Pinpoint the cell where the given text exists, returning its (x, y) midpoint coordinate. 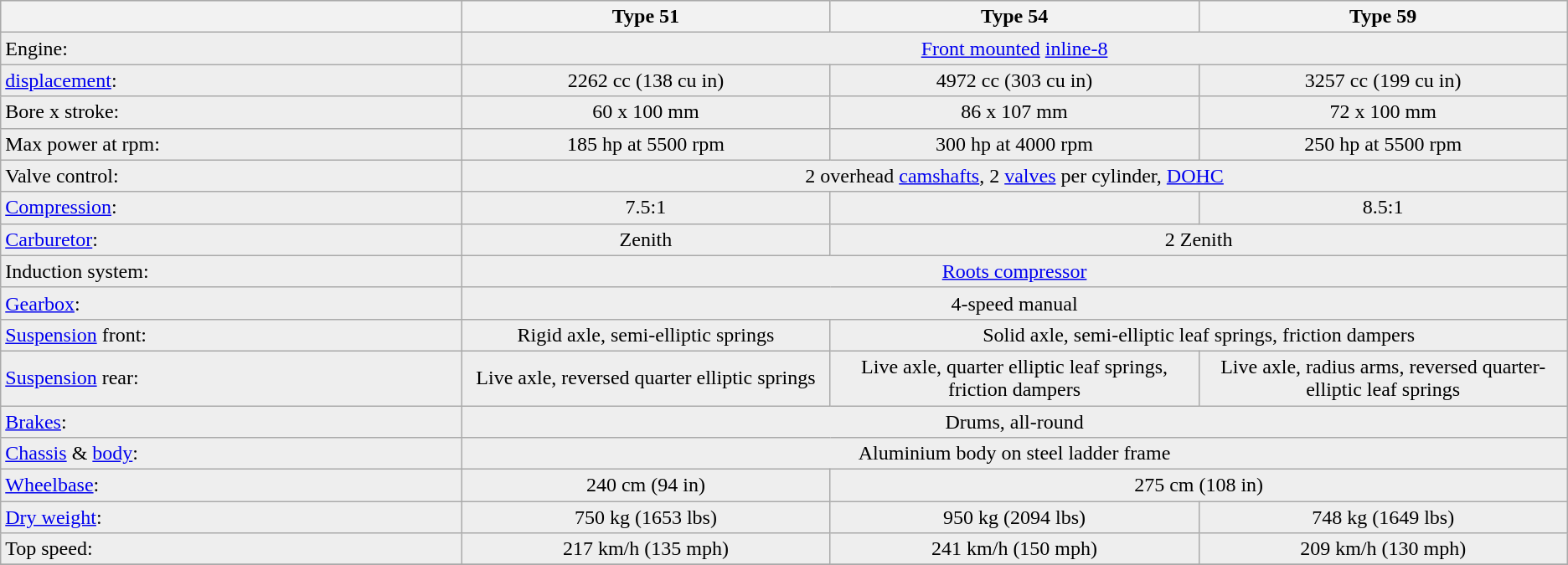
Type 51 (646, 17)
Top speed: (231, 549)
2262 cc (138 cu in) (646, 80)
Carburetor: (231, 239)
Suspension front: (231, 335)
Front mounted inline-8 (1014, 49)
86 x 107 mm (1014, 112)
Gearbox: (231, 303)
250 hp at 5500 rpm (1383, 144)
displacement: (231, 80)
Valve control: (231, 176)
Type 59 (1383, 17)
275 cm (108 in) (1199, 485)
8.5:1 (1383, 208)
240 cm (94 in) (646, 485)
Solid axle, semi-elliptic leaf springs, friction dampers (1199, 335)
Brakes: (231, 421)
Chassis & body: (231, 454)
Live axle, reversed quarter elliptic springs (646, 378)
Induction system: (231, 271)
Engine: (231, 49)
3257 cc (199 cu in) (1383, 80)
4972 cc (303 cu in) (1014, 80)
Type 54 (1014, 17)
Aluminium body on steel ladder frame (1014, 454)
4-speed manual (1014, 303)
Zenith (646, 239)
300 hp at 4000 rpm (1014, 144)
Rigid axle, semi-elliptic springs (646, 335)
Wheelbase: (231, 485)
Roots compressor (1014, 271)
209 km/h (130 mph) (1383, 549)
2 Zenith (1199, 239)
60 x 100 mm (646, 112)
Live axle, quarter elliptic leaf springs, friction dampers (1014, 378)
Dry weight: (231, 517)
Max power at rpm: (231, 144)
72 x 100 mm (1383, 112)
217 km/h (135 mph) (646, 549)
750 kg (1653 lbs) (646, 517)
Drums, all-round (1014, 421)
950 kg (2094 lbs) (1014, 517)
Bore x stroke: (231, 112)
Compression: (231, 208)
Suspension rear: (231, 378)
241 km/h (150 mph) (1014, 549)
Live axle, radius arms, reversed quarter-elliptic leaf springs (1383, 378)
748 kg (1649 lbs) (1383, 517)
185 hp at 5500 rpm (646, 144)
7.5:1 (646, 208)
2 overhead camshafts, 2 valves per cylinder, DOHC (1014, 176)
